Capture the cell that displays the provided text and extract its (x, y) central coordinate. 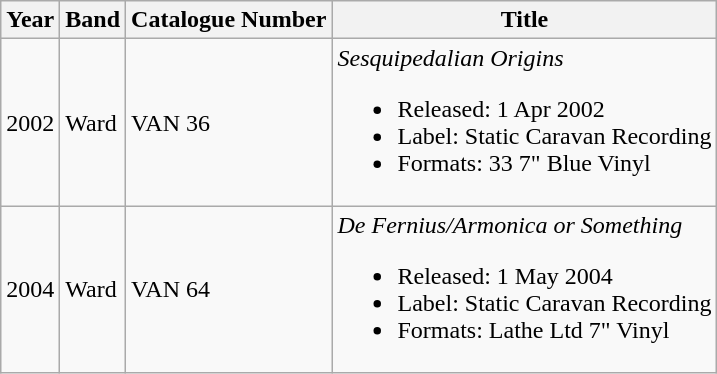
2002 (30, 122)
Sesquipedalian OriginsReleased: 1 Apr 2002Label: Static Caravan RecordingFormats: 33 7" Blue Vinyl (524, 122)
Title (524, 20)
VAN 36 (229, 122)
Year (30, 20)
Catalogue Number (229, 20)
Band (93, 20)
De Fernius/Armonica or SomethingReleased: 1 May 2004Label: Static Caravan RecordingFormats: Lathe Ltd 7" Vinyl (524, 290)
VAN 64 (229, 290)
2004 (30, 290)
